For the text-containing cell, return its midpoint in (X, Y) coordinate format. 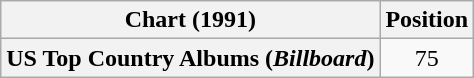
Chart (1991) (190, 20)
US Top Country Albums (Billboard) (190, 58)
Position (427, 20)
75 (427, 58)
